Scan for the cell matching the given text and deliver its [X, Y] coordinate at center. 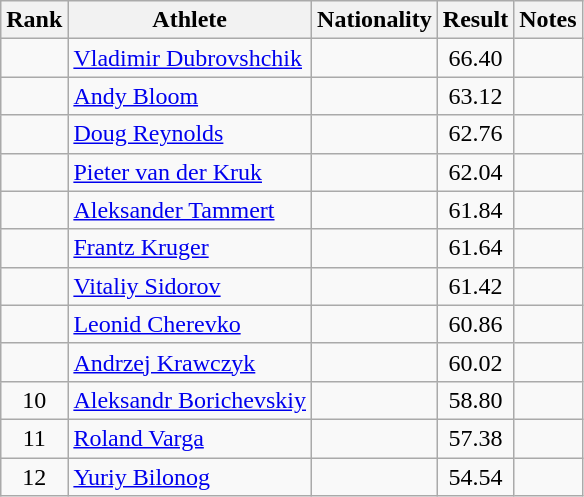
Notes [548, 20]
Result [475, 20]
Roland Varga [190, 438]
Rank [34, 20]
61.42 [475, 286]
Nationality [375, 20]
Yuriy Bilonog [190, 477]
60.02 [475, 362]
11 [34, 438]
Athlete [190, 20]
60.86 [475, 324]
61.64 [475, 248]
Vitaliy Sidorov [190, 286]
Frantz Kruger [190, 248]
Leonid Cherevko [190, 324]
63.12 [475, 96]
57.38 [475, 438]
61.84 [475, 210]
Aleksander Tammert [190, 210]
Vladimir Dubrovshchik [190, 58]
Doug Reynolds [190, 134]
Pieter van der Kruk [190, 172]
62.04 [475, 172]
58.80 [475, 400]
62.76 [475, 134]
Aleksandr Borichevskiy [190, 400]
10 [34, 400]
54.54 [475, 477]
Andy Bloom [190, 96]
Andrzej Krawczyk [190, 362]
66.40 [475, 58]
12 [34, 477]
